For the text-containing cell, return its midpoint in [x, y] coordinate format. 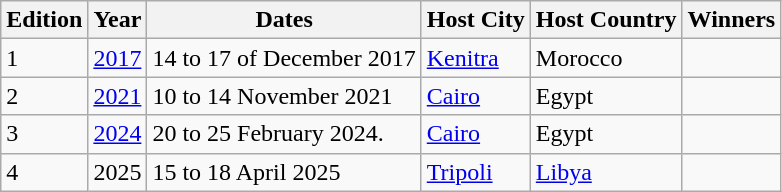
20 to 25 February 2024. [284, 134]
2017 [118, 58]
1 [44, 58]
Tripoli [476, 172]
10 to 14 November 2021 [284, 96]
14 to 17 of December 2017 [284, 58]
2 [44, 96]
2024 [118, 134]
3 [44, 134]
4 [44, 172]
2021 [118, 96]
Kenitra [476, 58]
Morocco [606, 58]
Host City [476, 20]
2025 [118, 172]
Host Country [606, 20]
Libya [606, 172]
Year [118, 20]
15 to 18 April 2025 [284, 172]
Winners [732, 20]
Edition [44, 20]
Dates [284, 20]
